From the cell containing the given text, extract its center point as [x, y] coordinate. 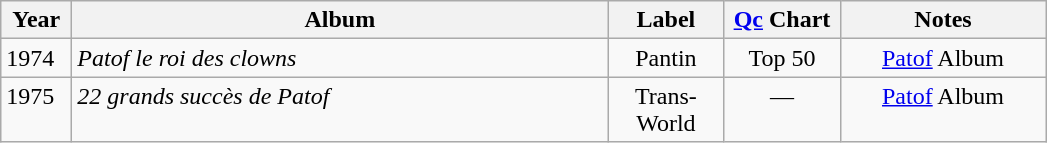
22 grands succès de Patof [340, 110]
Patof le roi des clowns [340, 58]
Label [666, 20]
Year [36, 20]
Qc Chart [782, 20]
1975 [36, 110]
Trans-World [666, 110]
Pantin [666, 58]
Top 50 [782, 58]
1974 [36, 58]
— [782, 110]
Album [340, 20]
Notes [943, 20]
